Locate the cell with the specified text and output its (X, Y) center coordinate. 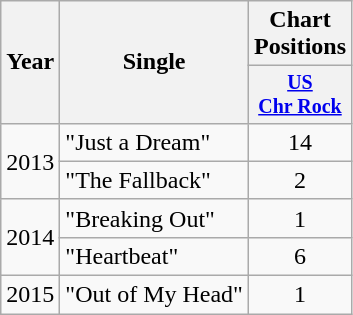
"Heartbeat" (154, 256)
USChr Rock (300, 94)
Single (154, 62)
"Out of My Head" (154, 295)
6 (300, 256)
"Breaking Out" (154, 218)
2015 (30, 295)
2013 (30, 161)
Year (30, 62)
14 (300, 142)
"The Fallback" (154, 180)
2014 (30, 237)
Chart Positions (300, 34)
2 (300, 180)
"Just a Dream" (154, 142)
